Identify which cell holds the provided text, then report its (x, y) central coordinate. 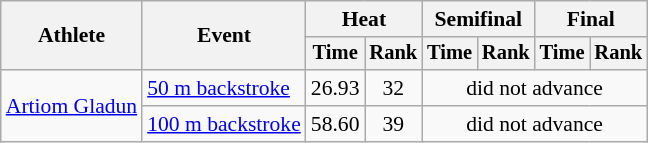
39 (393, 124)
50 m backstroke (224, 88)
Final (591, 19)
32 (393, 88)
Athlete (72, 36)
58.60 (336, 124)
Event (224, 36)
Artiom Gladun (72, 106)
Heat (364, 19)
100 m backstroke (224, 124)
26.93 (336, 88)
Semifinal (478, 19)
